Determine the (X, Y) coordinate at the center of the cell enclosing the given text.  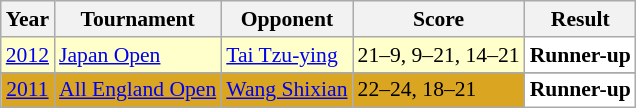
2011 (28, 90)
Opponent (286, 19)
22–24, 18–21 (439, 90)
21–9, 9–21, 14–21 (439, 55)
Japan Open (138, 55)
Wang Shixian (286, 90)
Tournament (138, 19)
All England Open (138, 90)
Score (439, 19)
Tai Tzu-ying (286, 55)
2012 (28, 55)
Result (580, 19)
Year (28, 19)
